Pinpoint the cell where the given text exists, returning its (X, Y) midpoint coordinate. 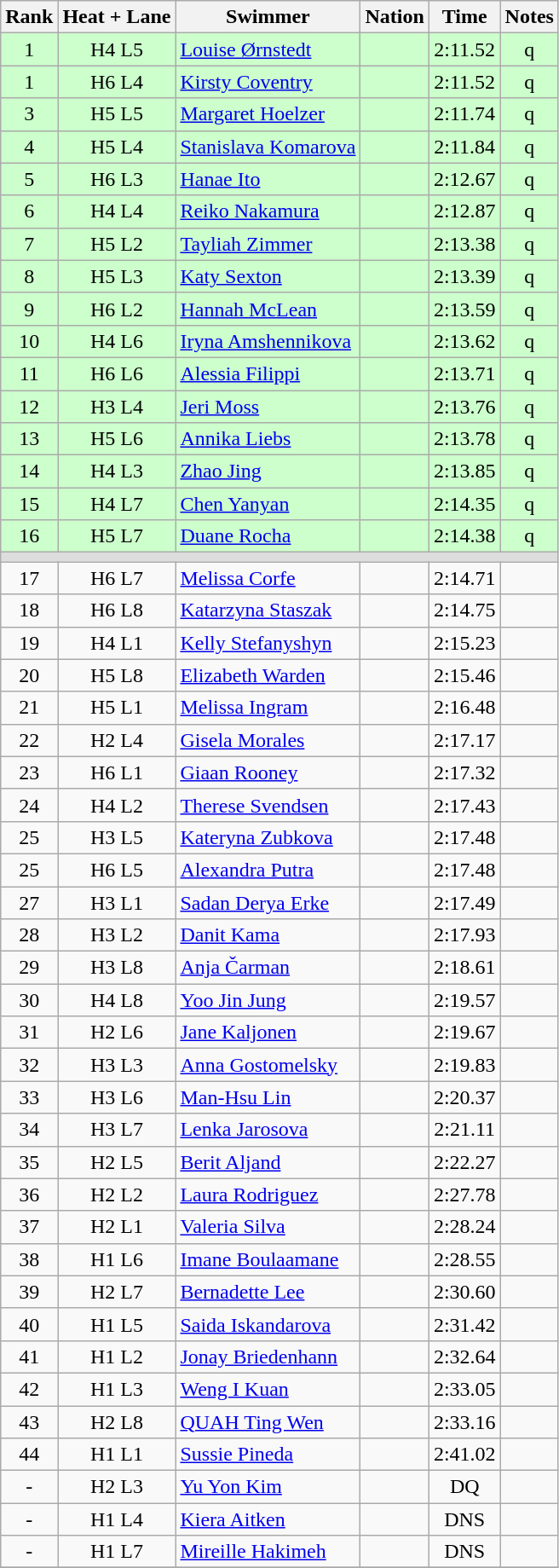
2:13.38 (464, 244)
2:15.46 (464, 675)
42 (29, 1389)
2:12.67 (464, 179)
Kiera Aitken (268, 1519)
QUAH Ting Wen (268, 1421)
H5 L1 (117, 708)
2:28.55 (464, 1259)
Weng I Kuan (268, 1389)
Melissa Ingram (268, 708)
H1 L4 (117, 1519)
22 (29, 740)
Alessia Filippi (268, 373)
2:14.35 (464, 504)
Berit Aljand (268, 1162)
Alexandra Putra (268, 870)
Rank (29, 17)
28 (29, 935)
44 (29, 1455)
H1 L6 (117, 1259)
Notes (529, 17)
H2 L5 (117, 1162)
H2 L6 (117, 1033)
2:13.71 (464, 373)
2:13.78 (464, 439)
2:17.43 (464, 805)
H5 L7 (117, 536)
2:15.23 (464, 643)
Gisela Morales (268, 740)
34 (29, 1130)
H5 L5 (117, 114)
6 (29, 211)
Tayliah Zimmer (268, 244)
Jeri Moss (268, 407)
H4 L2 (117, 805)
Anja Čarman (268, 968)
2:17.32 (464, 772)
15 (29, 504)
2:33.05 (464, 1389)
24 (29, 805)
12 (29, 407)
H3 L5 (117, 837)
Annika Liebs (268, 439)
32 (29, 1065)
Kateryna Zubkova (268, 837)
Stanislava Komarova (268, 147)
H6 L7 (117, 578)
Heat + Lane (117, 17)
Katy Sexton (268, 276)
2:14.38 (464, 536)
2:17.17 (464, 740)
38 (29, 1259)
30 (29, 1000)
Saida Iskandarova (268, 1324)
Hanae Ito (268, 179)
2:19.83 (464, 1065)
H6 L2 (117, 309)
Elizabeth Warden (268, 675)
11 (29, 373)
Hannah McLean (268, 309)
H5 L8 (117, 675)
27 (29, 903)
18 (29, 610)
2:18.61 (464, 968)
2:22.27 (464, 1162)
2:13.39 (464, 276)
Therese Svendsen (268, 805)
Yoo Jin Jung (268, 1000)
5 (29, 179)
Danit Kama (268, 935)
H3 L7 (117, 1130)
H1 L3 (117, 1389)
Mireille Hakimeh (268, 1552)
3 (29, 114)
Duane Rocha (268, 536)
2:31.42 (464, 1324)
2:14.75 (464, 610)
Jane Kaljonen (268, 1033)
H3 L2 (117, 935)
2:32.64 (464, 1357)
H3 L1 (117, 903)
Bernadette Lee (268, 1292)
20 (29, 675)
Giaan Rooney (268, 772)
2:16.48 (464, 708)
H6 L3 (117, 179)
2:13.76 (464, 407)
2:27.78 (464, 1195)
2:13.62 (464, 341)
Chen Yanyan (268, 504)
H6 L1 (117, 772)
Sussie Pineda (268, 1455)
2:41.02 (464, 1455)
H1 L1 (117, 1455)
2:11.84 (464, 147)
2:17.49 (464, 903)
H4 L5 (117, 49)
Laura Rodriguez (268, 1195)
Louise Ørnstedt (268, 49)
Yu Yon Kim (268, 1487)
H3 L6 (117, 1097)
H4 L1 (117, 643)
Kelly Stefanyshyn (268, 643)
Anna Gostomelsky (268, 1065)
39 (29, 1292)
H2 L8 (117, 1421)
36 (29, 1195)
2:19.57 (464, 1000)
2:13.59 (464, 309)
H4 L3 (117, 472)
DQ (464, 1487)
H6 L5 (117, 870)
H2 L1 (117, 1227)
H6 L4 (117, 82)
H1 L5 (117, 1324)
H5 L2 (117, 244)
2:30.60 (464, 1292)
19 (29, 643)
2:28.24 (464, 1227)
H6 L6 (117, 373)
Imane Boulaamane (268, 1259)
4 (29, 147)
2:21.11 (464, 1130)
2:33.16 (464, 1421)
7 (29, 244)
Sadan Derya Erke (268, 903)
Zhao Jing (268, 472)
H5 L4 (117, 147)
Iryna Amshennikova (268, 341)
Valeria Silva (268, 1227)
Melissa Corfe (268, 578)
Kirsty Coventry (268, 82)
Man-Hsu Lin (268, 1097)
Time (464, 17)
29 (29, 968)
2:12.87 (464, 211)
H1 L7 (117, 1552)
8 (29, 276)
10 (29, 341)
41 (29, 1357)
H2 L7 (117, 1292)
40 (29, 1324)
13 (29, 439)
Nation (395, 17)
Reiko Nakamura (268, 211)
2:20.37 (464, 1097)
H3 L4 (117, 407)
2:19.67 (464, 1033)
Katarzyna Staszak (268, 610)
Margaret Hoelzer (268, 114)
16 (29, 536)
H4 L8 (117, 1000)
H5 L3 (117, 276)
23 (29, 772)
9 (29, 309)
H4 L4 (117, 211)
2:14.71 (464, 578)
33 (29, 1097)
H2 L2 (117, 1195)
2:17.93 (464, 935)
Lenka Jarosova (268, 1130)
H3 L3 (117, 1065)
35 (29, 1162)
H2 L4 (117, 740)
H5 L6 (117, 439)
H3 L8 (117, 968)
H4 L7 (117, 504)
H4 L6 (117, 341)
Jonay Briedenhann (268, 1357)
43 (29, 1421)
17 (29, 578)
H1 L2 (117, 1357)
14 (29, 472)
2:11.74 (464, 114)
2:13.85 (464, 472)
21 (29, 708)
H2 L3 (117, 1487)
H6 L8 (117, 610)
37 (29, 1227)
31 (29, 1033)
Swimmer (268, 17)
